Identify which cell holds the provided text, then report its [X, Y] central coordinate. 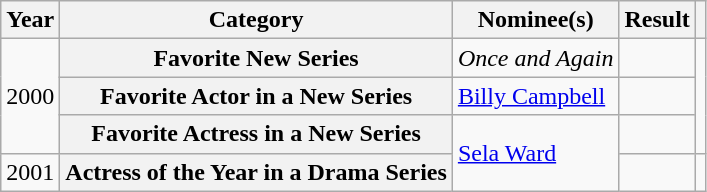
Sela Ward [536, 153]
Year [30, 20]
Favorite Actress in a New Series [256, 134]
2000 [30, 96]
Actress of the Year in a Drama Series [256, 172]
Favorite Actor in a New Series [256, 96]
2001 [30, 172]
Nominee(s) [536, 20]
Once and Again [536, 58]
Result [657, 20]
Category [256, 20]
Favorite New Series [256, 58]
Billy Campbell [536, 96]
